Return [x, y] of the center of cell containing provided text 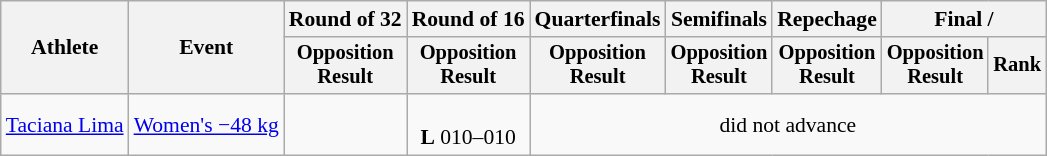
L 010–010 [468, 124]
Repechage [827, 19]
Round of 16 [468, 19]
Rank [1017, 66]
Quarterfinals [598, 19]
Women's −48 kg [206, 124]
Final / [964, 19]
Taciana Lima [65, 124]
Athlete [65, 48]
Round of 32 [346, 19]
did not advance [788, 124]
Event [206, 48]
Semifinals [720, 19]
